Determine the [X, Y] coordinate at the center of the cell enclosing the given text.  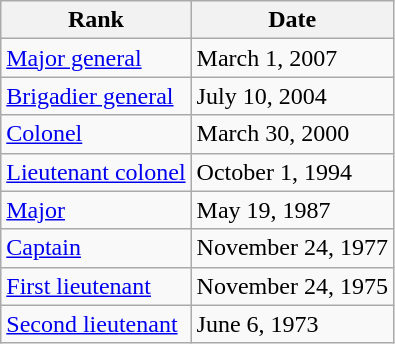
First lieutenant [96, 286]
July 10, 2004 [292, 96]
May 19, 1987 [292, 210]
Brigadier general [96, 96]
Major general [96, 58]
June 6, 1973 [292, 324]
Date [292, 20]
Rank [96, 20]
November 24, 1975 [292, 286]
November 24, 1977 [292, 248]
Lieutenant colonel [96, 172]
March 30, 2000 [292, 134]
October 1, 1994 [292, 172]
Captain [96, 248]
March 1, 2007 [292, 58]
Second lieutenant [96, 324]
Major [96, 210]
Colonel [96, 134]
